Pinpoint the cell where the given text exists, returning its (x, y) midpoint coordinate. 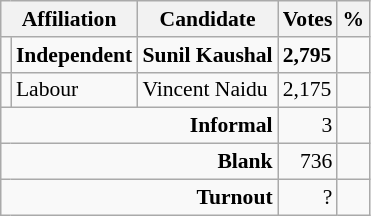
Affiliation (70, 19)
3 (308, 126)
Candidate (207, 19)
Labour (74, 90)
736 (308, 162)
Turnout (140, 197)
Vincent Naidu (207, 90)
% (353, 19)
Blank (140, 162)
Independent (74, 55)
Informal (140, 126)
2,795 (308, 55)
Votes (308, 19)
Sunil Kaushal (207, 55)
2,175 (308, 90)
? (308, 197)
